Find where the given text appears and provide that cell's center as (X, Y) coordinate. 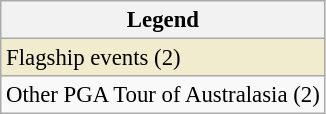
Other PGA Tour of Australasia (2) (163, 95)
Flagship events (2) (163, 58)
Legend (163, 20)
